Return the (x, y) coordinate for the center point of the cell that contains the specified text.  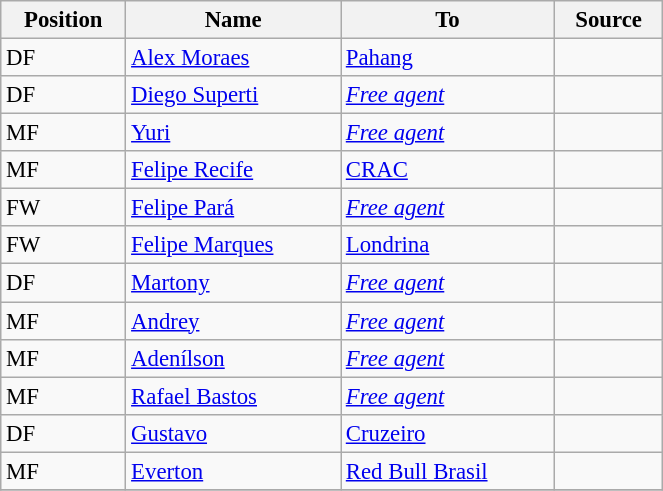
Pahang (447, 58)
Andrey (234, 321)
Londrina (447, 245)
Name (234, 20)
Martony (234, 283)
Yuri (234, 133)
CRAC (447, 170)
Red Bull Brasil (447, 471)
To (447, 20)
Cruzeiro (447, 433)
Position (64, 20)
Felipe Pará (234, 208)
Diego Superti (234, 95)
Source (608, 20)
Felipe Recife (234, 170)
Rafael Bastos (234, 396)
Everton (234, 471)
Alex Moraes (234, 58)
Felipe Marques (234, 245)
Gustavo (234, 433)
Adenílson (234, 358)
